Locate the cell with the specified text and output its [X, Y] center coordinate. 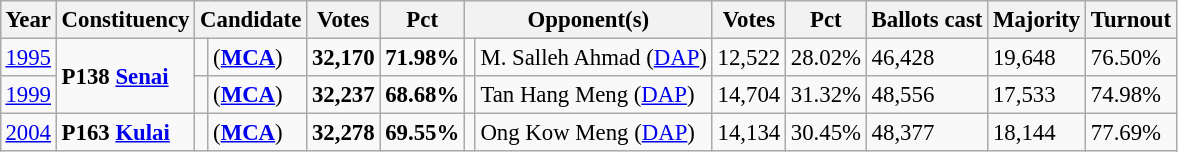
18,144 [1037, 133]
32,170 [344, 57]
Ballots cast [926, 20]
77.69% [1132, 133]
Year [28, 20]
19,648 [1037, 57]
2004 [28, 133]
32,278 [344, 133]
Ong Kow Meng (DAP) [594, 133]
14,704 [748, 95]
12,522 [748, 57]
Tan Hang Meng (DAP) [594, 95]
Turnout [1132, 20]
1995 [28, 57]
48,377 [926, 133]
14,134 [748, 133]
Constituency [125, 20]
Candidate [251, 20]
71.98% [422, 57]
68.68% [422, 95]
17,533 [1037, 95]
74.98% [1132, 95]
69.55% [422, 133]
46,428 [926, 57]
31.32% [826, 95]
30.45% [826, 133]
1999 [28, 95]
P163 Kulai [125, 133]
28.02% [826, 57]
32,237 [344, 95]
76.50% [1132, 57]
Opponent(s) [588, 20]
Majority [1037, 20]
48,556 [926, 95]
P138 Senai [125, 76]
M. Salleh Ahmad (DAP) [594, 57]
